Extract the [x, y] coordinate from the center of the cell holding the provided text.  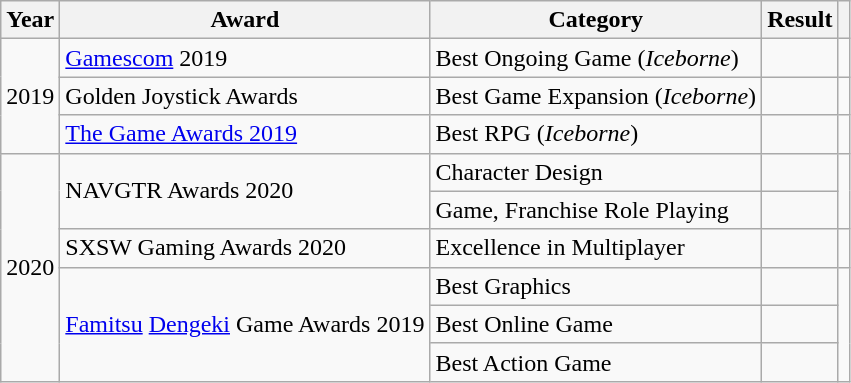
Award [245, 20]
Golden Joystick Awards [245, 96]
Famitsu Dengeki Game Awards 2019 [245, 324]
Result [800, 20]
Best Game Expansion (Iceborne) [596, 96]
Best Graphics [596, 286]
Best Action Game [596, 362]
2019 [30, 96]
The Game Awards 2019 [245, 134]
Gamescom 2019 [245, 58]
SXSW Gaming Awards 2020 [245, 248]
Character Design [596, 172]
Best RPG (Iceborne) [596, 134]
Best Online Game [596, 324]
Best Ongoing Game (Iceborne) [596, 58]
Year [30, 20]
Excellence in Multiplayer [596, 248]
Game, Franchise Role Playing [596, 210]
2020 [30, 267]
Category [596, 20]
NAVGTR Awards 2020 [245, 191]
